Locate the cell with the specified text and output its [x, y] center coordinate. 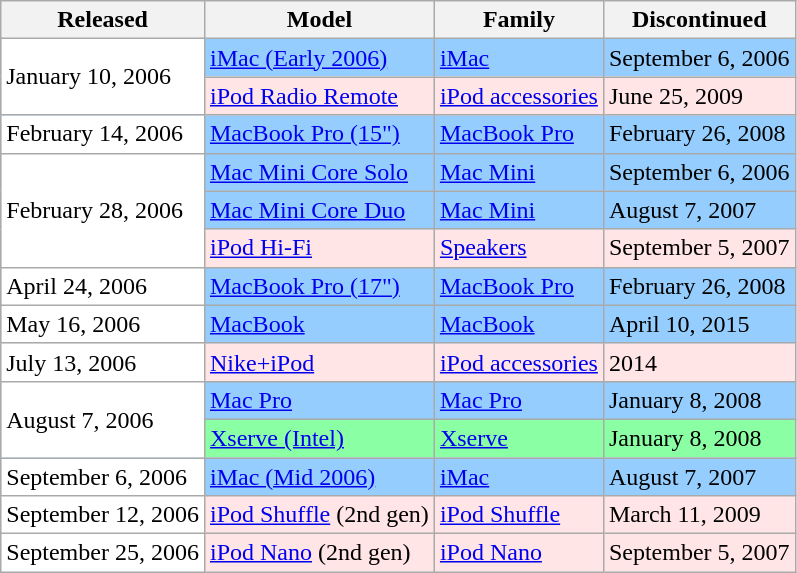
Mac Mini Core Solo [319, 172]
April 24, 2006 [103, 286]
Xserve [518, 438]
April 10, 2015 [699, 324]
iPod Radio Remote [319, 96]
Nike+iPod [319, 362]
iPod Nano [518, 553]
February 14, 2006 [103, 134]
Family [518, 20]
iPod Shuffle (2nd gen) [319, 515]
March 11, 2009 [699, 515]
September 12, 2006 [103, 515]
Xserve (Intel) [319, 438]
February 28, 2006 [103, 210]
iPod Shuffle [518, 515]
iMac (Early 2006) [319, 58]
iPod Nano (2nd gen) [319, 553]
Model [319, 20]
January 10, 2006 [103, 77]
Mac Mini Core Duo [319, 210]
Speakers [518, 248]
September 25, 2006 [103, 553]
Released [103, 20]
MacBook Pro (17") [319, 286]
May 16, 2006 [103, 324]
July 13, 2006 [103, 362]
2014 [699, 362]
June 25, 2009 [699, 96]
iMac (Mid 2006) [319, 477]
Discontinued [699, 20]
iPod Hi-Fi [319, 248]
August 7, 2006 [103, 419]
MacBook Pro (15") [319, 134]
